Locate the cell with the specified text and output its (X, Y) center coordinate. 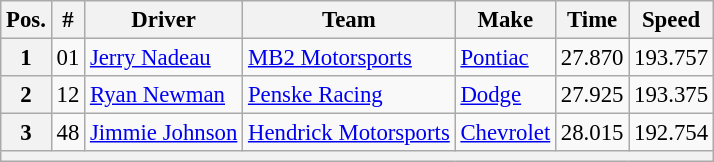
3 (26, 133)
193.757 (672, 58)
28.015 (592, 133)
Speed (672, 20)
Pontiac (505, 58)
# (68, 20)
Dodge (505, 95)
27.870 (592, 58)
Hendrick Motorsports (349, 133)
2 (26, 95)
Penske Racing (349, 95)
Chevrolet (505, 133)
Pos. (26, 20)
Team (349, 20)
Make (505, 20)
Ryan Newman (164, 95)
27.925 (592, 95)
48 (68, 133)
192.754 (672, 133)
01 (68, 58)
Jerry Nadeau (164, 58)
1 (26, 58)
193.375 (672, 95)
Jimmie Johnson (164, 133)
Driver (164, 20)
12 (68, 95)
Time (592, 20)
MB2 Motorsports (349, 58)
